Output the [x, y] coordinate of the center of the cell containing the given text.  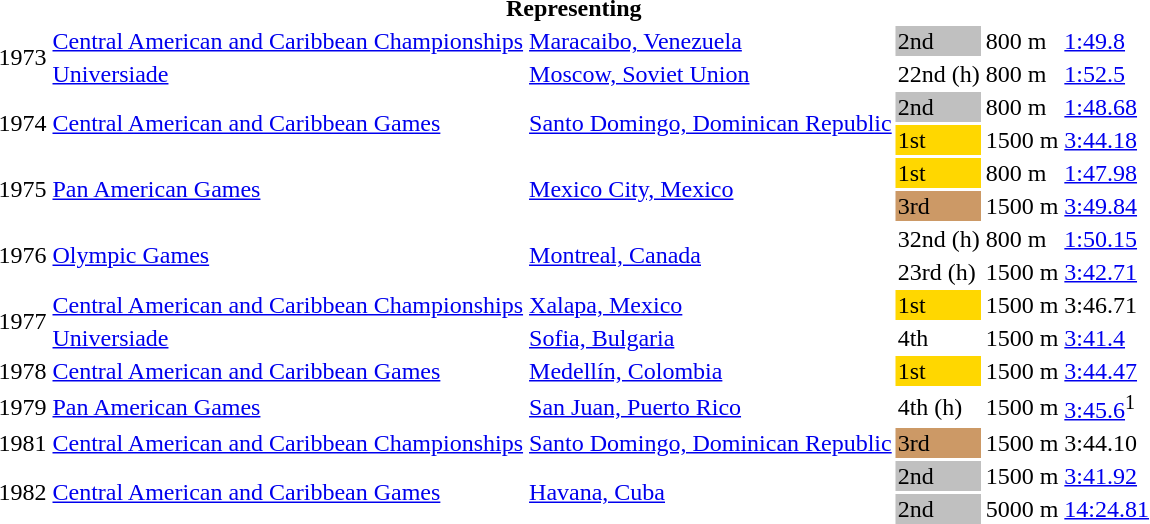
Medellín, Colombia [711, 371]
4th (h) [938, 407]
Moscow, Soviet Union [711, 74]
Havana, Cuba [711, 492]
Xalapa, Mexico [711, 305]
5000 m [1022, 509]
Olympic Games [288, 256]
San Juan, Puerto Rico [711, 407]
22nd (h) [938, 74]
Montreal, Canada [711, 256]
Sofia, Bulgaria [711, 338]
4th [938, 338]
23rd (h) [938, 272]
32nd (h) [938, 239]
Mexico City, Mexico [711, 190]
Maracaibo, Venezuela [711, 41]
